Search for the cell housing the specified text and yield its (x, y) center coordinate. 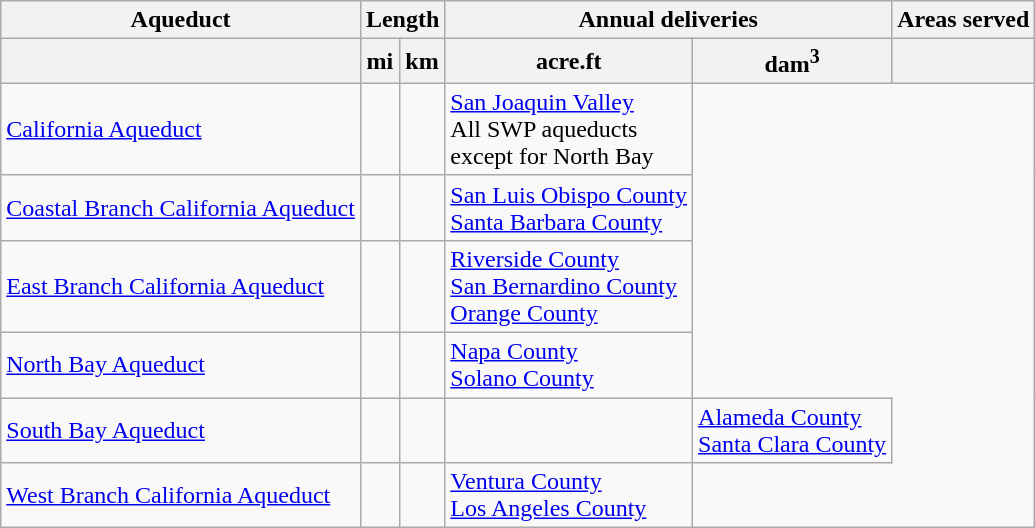
Napa CountySolano County (569, 366)
Riverside CountySan Bernardino CountyOrange County (569, 286)
acre.ft (569, 62)
mi (380, 62)
North Bay Aqueduct (181, 366)
Coastal Branch California Aqueduct (181, 208)
West Branch California Aqueduct (181, 496)
Areas served (964, 20)
Aqueduct (181, 20)
Ventura CountyLos Angeles County (569, 496)
San Joaquin ValleyAll SWP aqueductsexcept for North Bay (569, 129)
Alameda CountySanta Clara County (792, 430)
South Bay Aqueduct (181, 430)
dam3 (792, 62)
km (422, 62)
Length (402, 20)
San Luis Obispo CountySanta Barbara County (569, 208)
Annual deliveries (668, 20)
East Branch California Aqueduct (181, 286)
California Aqueduct (181, 129)
